Capture the cell that displays the provided text and extract its (x, y) central coordinate. 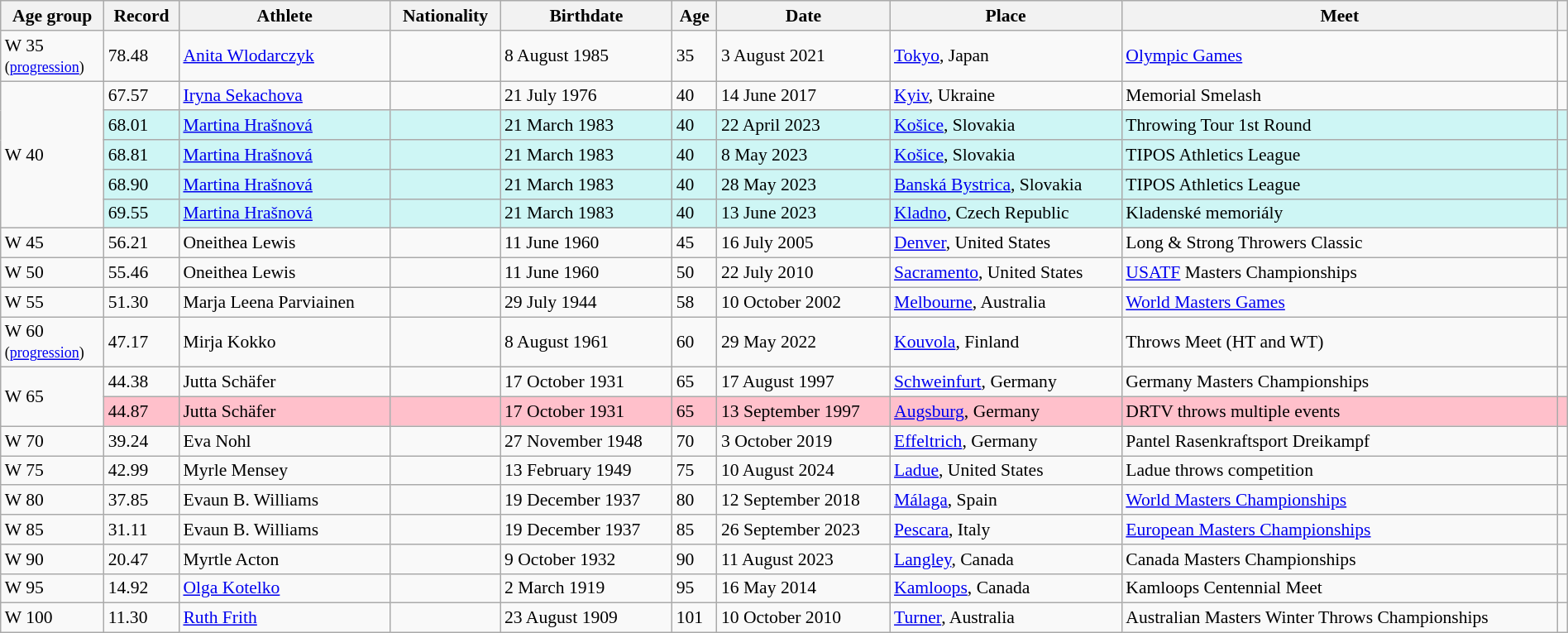
World Masters Games (1340, 302)
Langley, Canada (1006, 559)
Olympic Games (1340, 56)
W 45 (53, 243)
Denver, United States (1006, 243)
80 (695, 501)
26 September 2023 (804, 530)
13 September 1997 (804, 412)
W 75 (53, 471)
Canada Masters Championships (1340, 559)
Place (1006, 16)
8 August 1985 (586, 56)
28 May 2023 (804, 185)
14 June 2017 (804, 96)
35 (695, 56)
W 35 (progression) (53, 56)
Schweinfurt, Germany (1006, 382)
Anita Wlodarczyk (284, 56)
Germany Masters Championships (1340, 382)
69.55 (142, 213)
World Masters Championships (1340, 501)
90 (695, 559)
11 August 2023 (804, 559)
60 (695, 343)
3 August 2021 (804, 56)
Throws Meet (HT and WT) (1340, 343)
Kamloops Centennial Meet (1340, 588)
14.92 (142, 588)
23 August 1909 (586, 618)
58 (695, 302)
W 70 (53, 441)
68.81 (142, 155)
W 55 (53, 302)
10 August 2024 (804, 471)
3 October 2019 (804, 441)
Iryna Sekachova (284, 96)
37.85 (142, 501)
70 (695, 441)
Turner, Australia (1006, 618)
Kyiv, Ukraine (1006, 96)
Pantel Rasenkraftsport Dreikampf (1340, 441)
85 (695, 530)
13 February 1949 (586, 471)
Mirja Kokko (284, 343)
47.17 (142, 343)
Age (695, 16)
13 June 2023 (804, 213)
67.57 (142, 96)
78.48 (142, 56)
Kladno, Czech Republic (1006, 213)
Augsburg, Germany (1006, 412)
12 September 2018 (804, 501)
50 (695, 273)
Kamloops, Canada (1006, 588)
29 July 1944 (586, 302)
Olga Kotelko (284, 588)
44.87 (142, 412)
68.01 (142, 126)
39.24 (142, 441)
8 August 1961 (586, 343)
Myrtle Acton (284, 559)
Nationality (445, 16)
Effeltrich, Germany (1006, 441)
2 March 1919 (586, 588)
W 90 (53, 559)
W 95 (53, 588)
Date (804, 16)
W 80 (53, 501)
17 August 1997 (804, 382)
16 July 2005 (804, 243)
Melbourne, Australia (1006, 302)
W 85 (53, 530)
27 November 1948 (586, 441)
Memorial Smelash (1340, 96)
Myrle Mensey (284, 471)
75 (695, 471)
20.47 (142, 559)
16 May 2014 (804, 588)
Birthdate (586, 16)
European Masters Championships (1340, 530)
51.30 (142, 302)
55.46 (142, 273)
21 July 1976 (586, 96)
USATF Masters Championships (1340, 273)
22 April 2023 (804, 126)
Pescara, Italy (1006, 530)
Long & Strong Throwers Classic (1340, 243)
Ladue, United States (1006, 471)
22 July 2010 (804, 273)
W 60 (progression) (53, 343)
Throwing Tour 1st Round (1340, 126)
Record (142, 16)
11.30 (142, 618)
Meet (1340, 16)
44.38 (142, 382)
101 (695, 618)
95 (695, 588)
9 October 1932 (586, 559)
10 October 2010 (804, 618)
45 (695, 243)
31.11 (142, 530)
Marja Leena Parviainen (284, 302)
W 65 (53, 397)
Ladue throws competition (1340, 471)
42.99 (142, 471)
Athlete (284, 16)
Tokyo, Japan (1006, 56)
Australian Masters Winter Throws Championships (1340, 618)
56.21 (142, 243)
8 May 2023 (804, 155)
Eva Nohl (284, 441)
DRTV throws multiple events (1340, 412)
W 40 (53, 155)
Banská Bystrica, Slovakia (1006, 185)
Ruth Frith (284, 618)
Sacramento, United States (1006, 273)
Málaga, Spain (1006, 501)
29 May 2022 (804, 343)
W 100 (53, 618)
Kladenské memoriály (1340, 213)
68.90 (142, 185)
Age group (53, 16)
W 50 (53, 273)
10 October 2002 (804, 302)
Kouvola, Finland (1006, 343)
